Locate the cell with the specified text and output its (X, Y) center coordinate. 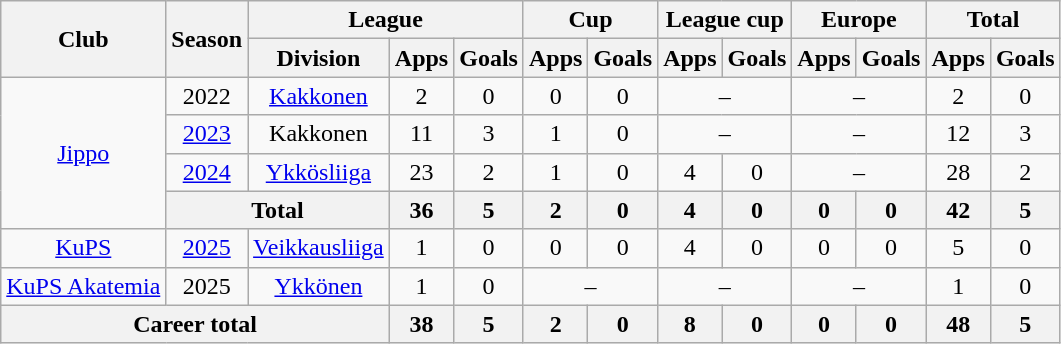
Veikkausliiga (319, 248)
23 (421, 172)
Jippo (84, 153)
48 (958, 324)
League cup (725, 20)
KuPS (84, 248)
Division (319, 58)
Career total (196, 324)
38 (421, 324)
8 (690, 324)
42 (958, 210)
KuPS Akatemia (84, 286)
28 (958, 172)
Season (207, 39)
Ykkösliiga (319, 172)
Europe (859, 20)
Club (84, 39)
11 (421, 134)
2024 (207, 172)
2023 (207, 134)
36 (421, 210)
2022 (207, 96)
Ykkönen (319, 286)
League (386, 20)
12 (958, 134)
Cup (590, 20)
